Provide the [X, Y] coordinate of the cell's center where the given text is located.  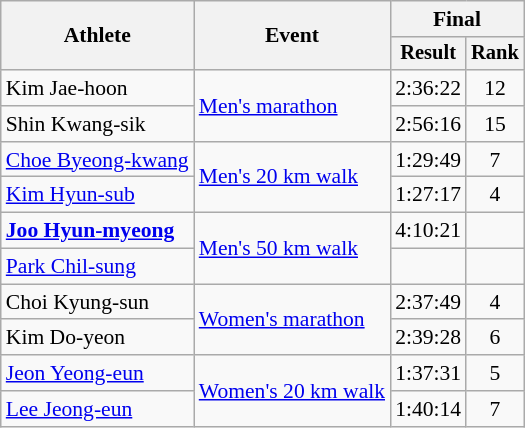
Rank [495, 54]
Athlete [98, 36]
1:29:49 [428, 160]
1:40:14 [428, 409]
Men's 20 km walk [292, 178]
Kim Jae-hoon [98, 88]
Women's 20 km walk [292, 390]
Jeon Yeong-eun [98, 373]
Lee Jeong-eun [98, 409]
Men's 50 km walk [292, 248]
6 [495, 338]
2:56:16 [428, 124]
Choe Byeong-kwang [98, 160]
5 [495, 373]
1:27:17 [428, 195]
Final [457, 19]
Park Chil-sung [98, 267]
4:10:21 [428, 231]
Kim Hyun-sub [98, 195]
Shin Kwang-sik [98, 124]
Choi Kyung-sun [98, 302]
Result [428, 54]
15 [495, 124]
1:37:31 [428, 373]
2:37:49 [428, 302]
Event [292, 36]
2:36:22 [428, 88]
Joo Hyun-myeong [98, 231]
2:39:28 [428, 338]
Kim Do-yeon [98, 338]
Women's marathon [292, 320]
12 [495, 88]
Men's marathon [292, 106]
